Identify which cell holds the provided text, then report its (x, y) central coordinate. 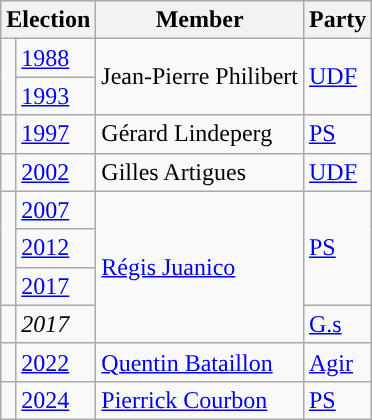
Member (200, 20)
2007 (56, 210)
Quentin Bataillon (200, 362)
2024 (56, 400)
2002 (56, 172)
G.s (337, 324)
Gérard Lindeperg (200, 134)
1988 (56, 58)
Régis Juanico (200, 267)
Pierrick Courbon (200, 400)
Party (337, 20)
Agir (337, 362)
2012 (56, 248)
1993 (56, 96)
Jean-Pierre Philibert (200, 77)
1997 (56, 134)
Gilles Artigues (200, 172)
2022 (56, 362)
Election (48, 20)
